Output the [X, Y] coordinate of the center of the cell containing the given text.  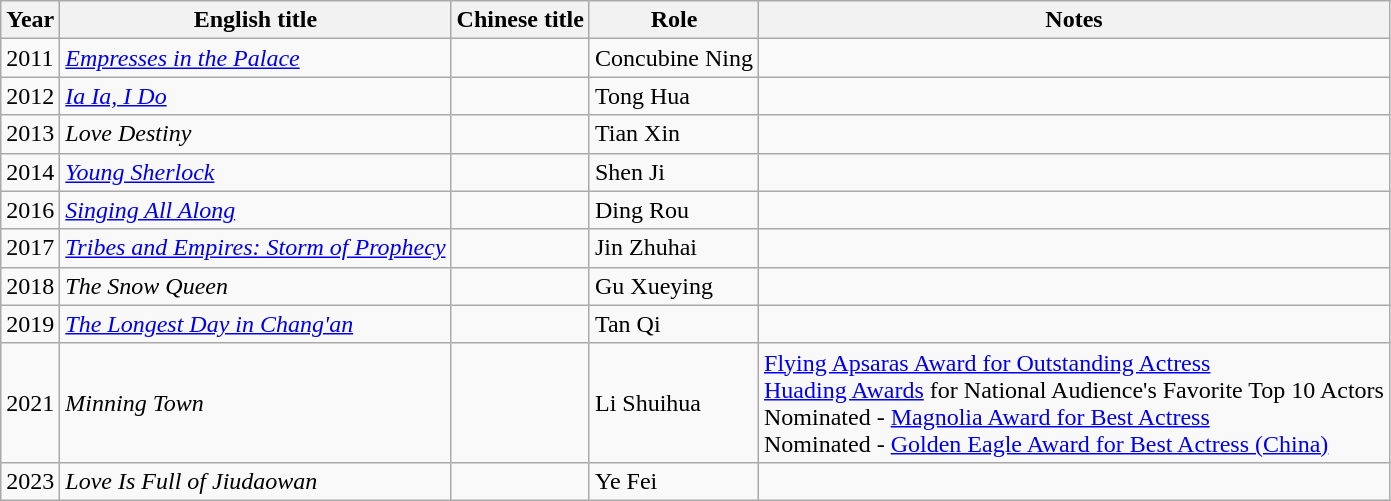
Notes [1074, 20]
2014 [30, 172]
2023 [30, 481]
Gu Xueying [674, 286]
2012 [30, 96]
Role [674, 20]
The Longest Day in Chang'an [256, 324]
2013 [30, 134]
Jin Zhuhai [674, 248]
Tribes and Empires: Storm of Prophecy [256, 248]
Chinese title [520, 20]
Year [30, 20]
Ia Ia, I Do [256, 96]
2018 [30, 286]
2017 [30, 248]
2016 [30, 210]
2019 [30, 324]
Ding Rou [674, 210]
Love Destiny [256, 134]
Empresses in the Palace [256, 58]
Concubine Ning [674, 58]
2021 [30, 402]
Shen Ji [674, 172]
Young Sherlock [256, 172]
Tong Hua [674, 96]
Minning Town [256, 402]
Li Shuihua [674, 402]
Love Is Full of Jiudaowan [256, 481]
Ye Fei [674, 481]
Tian Xin [674, 134]
The Snow Queen [256, 286]
Singing All Along [256, 210]
Tan Qi [674, 324]
2011 [30, 58]
English title [256, 20]
